Extract the (x, y) coordinate from the center of the cell holding the provided text.  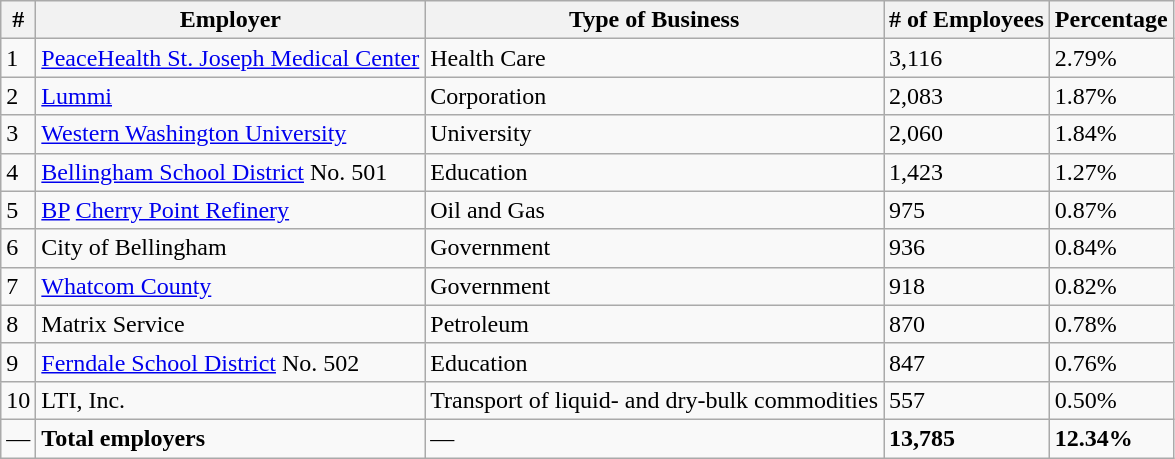
1.84% (1111, 134)
10 (18, 400)
# of Employees (967, 20)
1.87% (1111, 96)
0.78% (1111, 324)
847 (967, 362)
0.87% (1111, 210)
City of Bellingham (230, 248)
6 (18, 248)
BP Cherry Point Refinery (230, 210)
936 (967, 248)
918 (967, 286)
Percentage (1111, 20)
Petroleum (654, 324)
Whatcom County (230, 286)
Transport of liquid- and dry-bulk commodities (654, 400)
Western Washington University (230, 134)
Matrix Service (230, 324)
Type of Business (654, 20)
0.50% (1111, 400)
2.79% (1111, 58)
9 (18, 362)
1,423 (967, 172)
7 (18, 286)
PeaceHealth St. Joseph Medical Center (230, 58)
1.27% (1111, 172)
2 (18, 96)
0.82% (1111, 286)
Oil and Gas (654, 210)
Corporation (654, 96)
3 (18, 134)
Ferndale School District No. 502 (230, 362)
2,083 (967, 96)
0.76% (1111, 362)
Lummi (230, 96)
5 (18, 210)
Health Care (654, 58)
557 (967, 400)
LTI, Inc. (230, 400)
3,116 (967, 58)
4 (18, 172)
2,060 (967, 134)
Bellingham School District No. 501 (230, 172)
University (654, 134)
0.84% (1111, 248)
870 (967, 324)
975 (967, 210)
12.34% (1111, 438)
# (18, 20)
13,785 (967, 438)
8 (18, 324)
Total employers (230, 438)
Employer (230, 20)
1 (18, 58)
